Find where the given text appears and provide that cell's center as (x, y) coordinate. 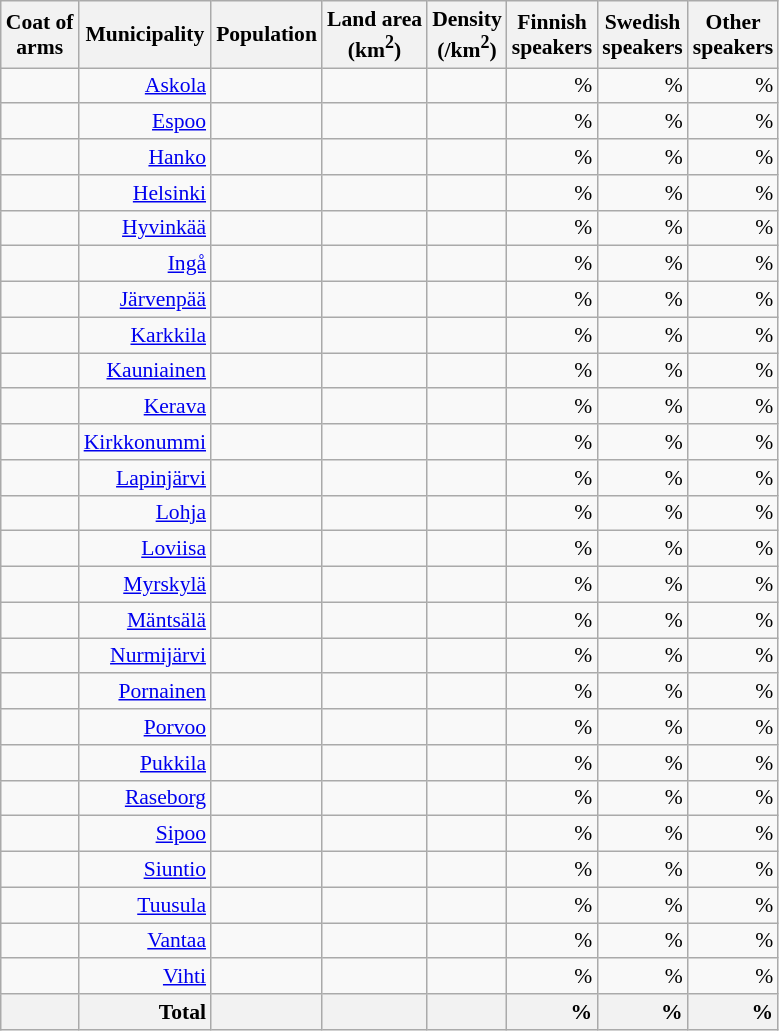
Askola (145, 86)
Kirkkonummi (145, 442)
Hanko (145, 157)
Coat ofarms (40, 34)
Otherspeakers (733, 34)
Lohja (145, 513)
Density(/km2) (467, 34)
Total (145, 1012)
Helsinki (145, 193)
Land area(km2) (374, 34)
Population (266, 34)
Kauniainen (145, 371)
Pornainen (145, 692)
Raseborg (145, 798)
Vantaa (145, 941)
Tuusula (145, 905)
Pukkila (145, 763)
Mäntsälä (145, 620)
Ingå (145, 264)
Porvoo (145, 727)
Finnishspeakers (552, 34)
Hyvinkää (145, 228)
Lapinjärvi (145, 478)
Espoo (145, 122)
Nurmijärvi (145, 656)
Municipality (145, 34)
Swedishspeakers (642, 34)
Sipoo (145, 834)
Vihti (145, 977)
Loviisa (145, 549)
Siuntio (145, 870)
Karkkila (145, 335)
Myrskylä (145, 585)
Kerava (145, 407)
Järvenpää (145, 300)
